Return the [X, Y] coordinate for the center point of the cell that contains the specified text.  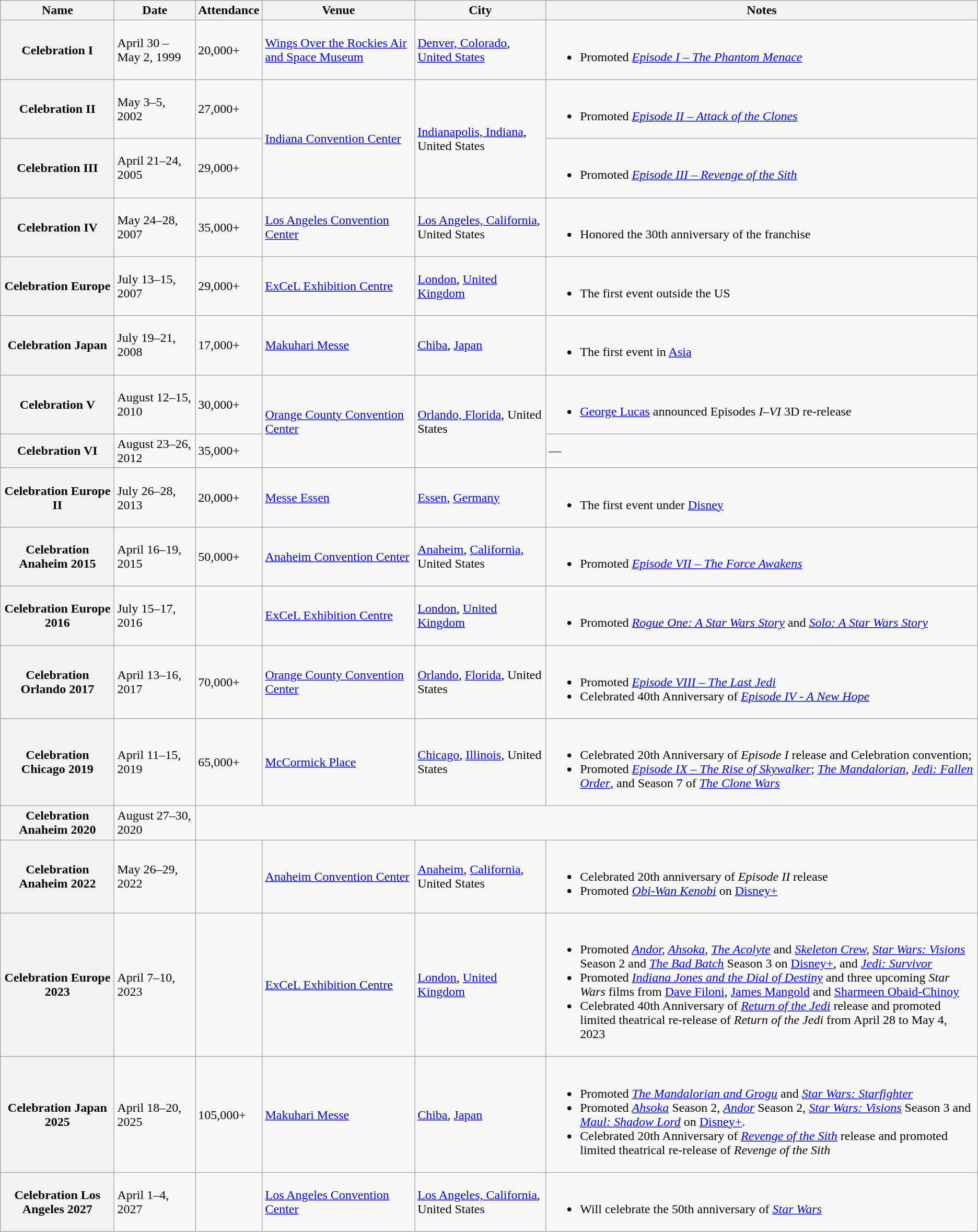
April 11–15, 2019 [155, 762]
City [481, 10]
Celebration V [57, 405]
17,000+ [229, 345]
Promoted Episode VII – The Force Awakens [762, 556]
July 19–21, 2008 [155, 345]
Messe Essen [339, 498]
The first event outside the US [762, 286]
Celebration I [57, 50]
George Lucas announced Episodes I–VI 3D re-release [762, 405]
May 3–5, 2002 [155, 109]
Notes [762, 10]
April 13–16, 2017 [155, 682]
Chicago, Illinois, United States [481, 762]
Celebration Anaheim 2015 [57, 556]
Venue [339, 10]
Indianapolis, Indiana, United States [481, 139]
Celebration II [57, 109]
Will celebrate the 50th anniversary of Star Wars [762, 1202]
Celebration Chicago 2019 [57, 762]
Celebration IV [57, 227]
70,000+ [229, 682]
105,000+ [229, 1114]
Celebration Europe II [57, 498]
27,000+ [229, 109]
Celebrated 20th anniversary of Episode II releasePromoted Obi-Wan Kenobi on Disney+ [762, 877]
Essen, Germany [481, 498]
30,000+ [229, 405]
Wings Over the Rockies Air and Space Museum [339, 50]
Indiana Convention Center [339, 139]
Celebration Japan 2025 [57, 1114]
65,000+ [229, 762]
Promoted Episode I – The Phantom Menace [762, 50]
— [762, 451]
The first event under Disney [762, 498]
Attendance [229, 10]
April 1–4, 2027 [155, 1202]
Celebration VI [57, 451]
April 18–20, 2025 [155, 1114]
50,000+ [229, 556]
August 12–15, 2010 [155, 405]
Celebration Anaheim 2022 [57, 877]
Promoted Rogue One: A Star Wars Story and Solo: A Star Wars Story [762, 616]
April 7–10, 2023 [155, 985]
April 30 – May 2, 1999 [155, 50]
May 26–29, 2022 [155, 877]
Denver, Colorado, United States [481, 50]
Celebration Anaheim 2020 [57, 823]
Celebration Europe 2016 [57, 616]
Date [155, 10]
August 27–30, 2020 [155, 823]
Celebration Orlando 2017 [57, 682]
The first event in Asia [762, 345]
July 15–17, 2016 [155, 616]
Name [57, 10]
May 24–28, 2007 [155, 227]
July 26–28, 2013 [155, 498]
McCormick Place [339, 762]
April 16–19, 2015 [155, 556]
August 23–26, 2012 [155, 451]
Promoted Episode VIII – The Last JediCelebrated 40th Anniversary of Episode IV - A New Hope [762, 682]
Promoted Episode II – Attack of the Clones [762, 109]
Celebration Europe 2023 [57, 985]
Celebration Los Angeles 2027 [57, 1202]
April 21–24, 2005 [155, 168]
Celebration Europe [57, 286]
Celebration Japan [57, 345]
July 13–15, 2007 [155, 286]
Honored the 30th anniversary of the franchise [762, 227]
Promoted Episode III – Revenge of the Sith [762, 168]
Celebration III [57, 168]
